Search for the cell housing the specified text and yield its [X, Y] center coordinate. 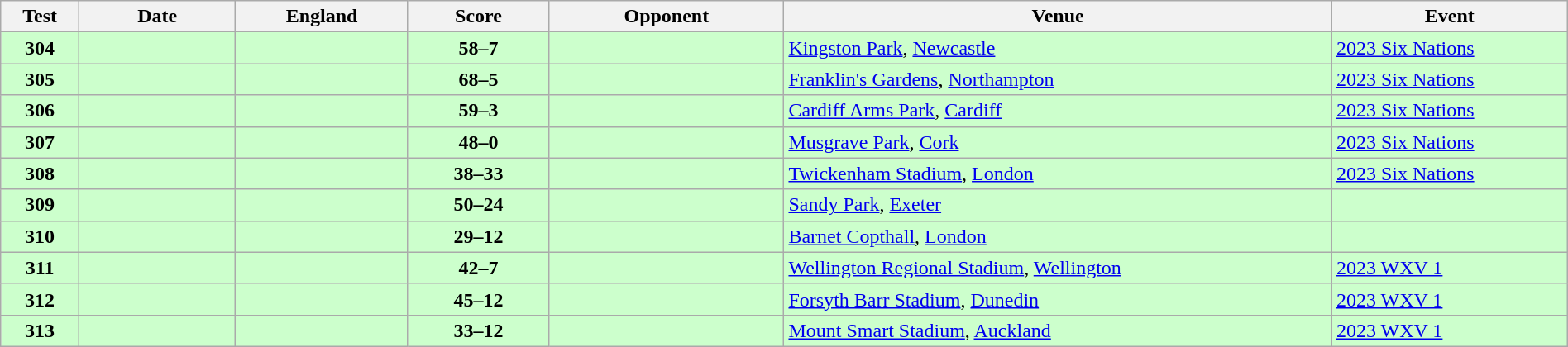
307 [40, 142]
Date [157, 17]
Mount Smart Stadium, Auckland [1058, 330]
312 [40, 299]
311 [40, 268]
45–12 [478, 299]
Cardiff Arms Park, Cardiff [1058, 111]
305 [40, 79]
309 [40, 205]
Kingston Park, Newcastle [1058, 48]
304 [40, 48]
Forsyth Barr Stadium, Dunedin [1058, 299]
Franklin's Gardens, Northampton [1058, 79]
29–12 [478, 236]
England [322, 17]
68–5 [478, 79]
313 [40, 330]
Musgrave Park, Cork [1058, 142]
Venue [1058, 17]
Opponent [667, 17]
306 [40, 111]
Barnet Copthall, London [1058, 236]
Wellington Regional Stadium, Wellington [1058, 268]
Score [478, 17]
310 [40, 236]
Sandy Park, Exeter [1058, 205]
59–3 [478, 111]
Event [1449, 17]
58–7 [478, 48]
50–24 [478, 205]
33–12 [478, 330]
42–7 [478, 268]
38–33 [478, 173]
Test [40, 17]
Twickenham Stadium, London [1058, 173]
48–0 [478, 142]
308 [40, 173]
